Return [X, Y] of the center of cell containing provided text 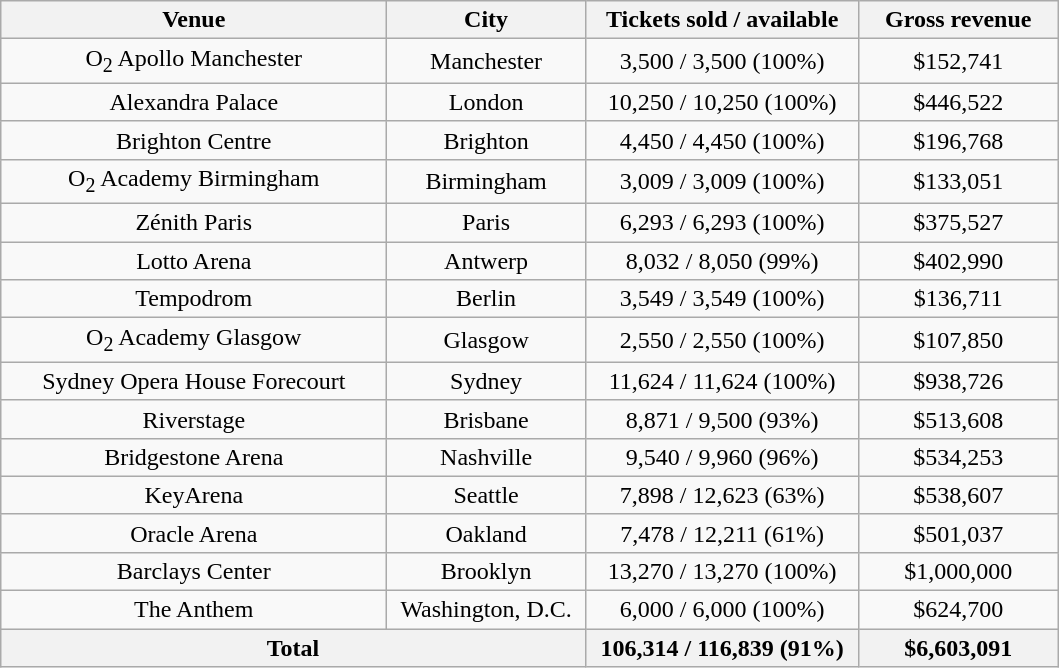
Glasgow [486, 340]
9,540 / 9,960 (96%) [722, 457]
Antwerp [486, 261]
7,898 / 12,623 (63%) [722, 495]
4,450 / 4,450 (100%) [722, 140]
KeyArena [194, 495]
$534,253 [958, 457]
$501,037 [958, 533]
8,032 / 8,050 (99%) [722, 261]
Paris [486, 223]
O2 Academy Glasgow [194, 340]
$152,741 [958, 61]
Tickets sold / available [722, 20]
Sydney Opera House Forecourt [194, 381]
$538,607 [958, 495]
Riverstage [194, 419]
$1,000,000 [958, 571]
$136,711 [958, 299]
Washington, D.C. [486, 610]
Seattle [486, 495]
3,009 / 3,009 (100%) [722, 181]
7,478 / 12,211 (61%) [722, 533]
$624,700 [958, 610]
Sydney [486, 381]
2,550 / 2,550 (100%) [722, 340]
Barclays Center [194, 571]
Oakland [486, 533]
$196,768 [958, 140]
$375,527 [958, 223]
Brisbane [486, 419]
Zénith Paris [194, 223]
London [486, 102]
Manchester [486, 61]
8,871 / 9,500 (93%) [722, 419]
Total [294, 648]
Alexandra Palace [194, 102]
City [486, 20]
6,000 / 6,000 (100%) [722, 610]
O2 Academy Birmingham [194, 181]
$513,608 [958, 419]
Brooklyn [486, 571]
$938,726 [958, 381]
10,250 / 10,250 (100%) [722, 102]
The Anthem [194, 610]
$446,522 [958, 102]
O2 Apollo Manchester [194, 61]
Birmingham [486, 181]
Gross revenue [958, 20]
Oracle Arena [194, 533]
13,270 / 13,270 (100%) [722, 571]
Brighton [486, 140]
Nashville [486, 457]
Tempodrom [194, 299]
$107,850 [958, 340]
Venue [194, 20]
$6,603,091 [958, 648]
$402,990 [958, 261]
Berlin [486, 299]
11,624 / 11,624 (100%) [722, 381]
Bridgestone Arena [194, 457]
$133,051 [958, 181]
3,549 / 3,549 (100%) [722, 299]
Lotto Arena [194, 261]
106,314 / 116,839 (91%) [722, 648]
3,500 / 3,500 (100%) [722, 61]
Brighton Centre [194, 140]
6,293 / 6,293 (100%) [722, 223]
